Output the [X, Y] coordinate of the center of the cell containing the given text.  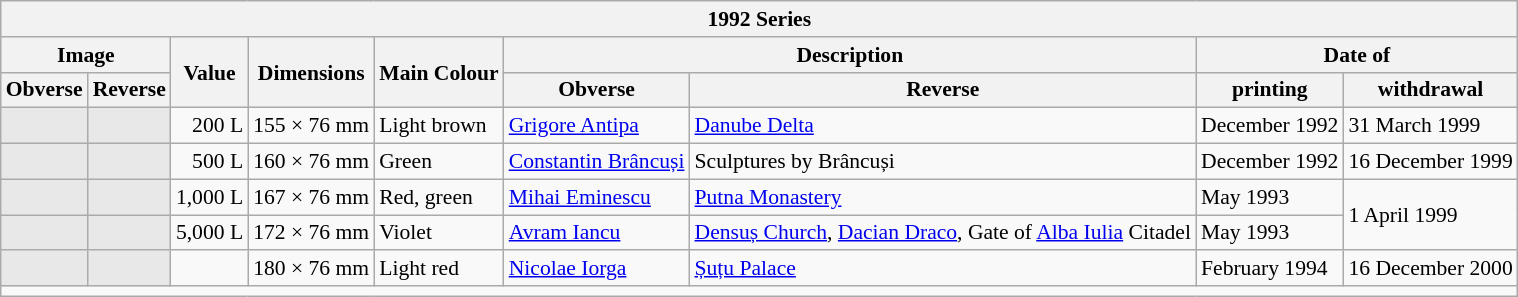
Light red [438, 269]
155 × 76 mm [311, 126]
16 December 1999 [1430, 162]
Grigore Antipa [597, 126]
172 × 76 mm [311, 233]
Description [850, 55]
500 L [210, 162]
5,000 L [210, 233]
Dimensions [311, 72]
Constantin Brâncuși [597, 162]
200 L [210, 126]
Image [86, 55]
1 April 1999 [1430, 214]
Violet [438, 233]
February 1994 [1270, 269]
Mihai Eminescu [597, 197]
Value [210, 72]
printing [1270, 90]
31 March 1999 [1430, 126]
Main Colour [438, 72]
Date of [1357, 55]
Sculptures by Brâncuși [942, 162]
160 × 76 mm [311, 162]
167 × 76 mm [311, 197]
Putna Monastery [942, 197]
Green [438, 162]
180 × 76 mm [311, 269]
Danube Delta [942, 126]
Avram Iancu [597, 233]
Red, green [438, 197]
Nicolae Iorga [597, 269]
Light brown [438, 126]
16 December 2000 [1430, 269]
Șuțu Palace [942, 269]
1,000 L [210, 197]
withdrawal [1430, 90]
Densuș Church, Dacian Draco, Gate of Alba Iulia Citadel [942, 233]
1992 Series [760, 19]
